Pinpoint the cell where the given text exists, returning its (X, Y) midpoint coordinate. 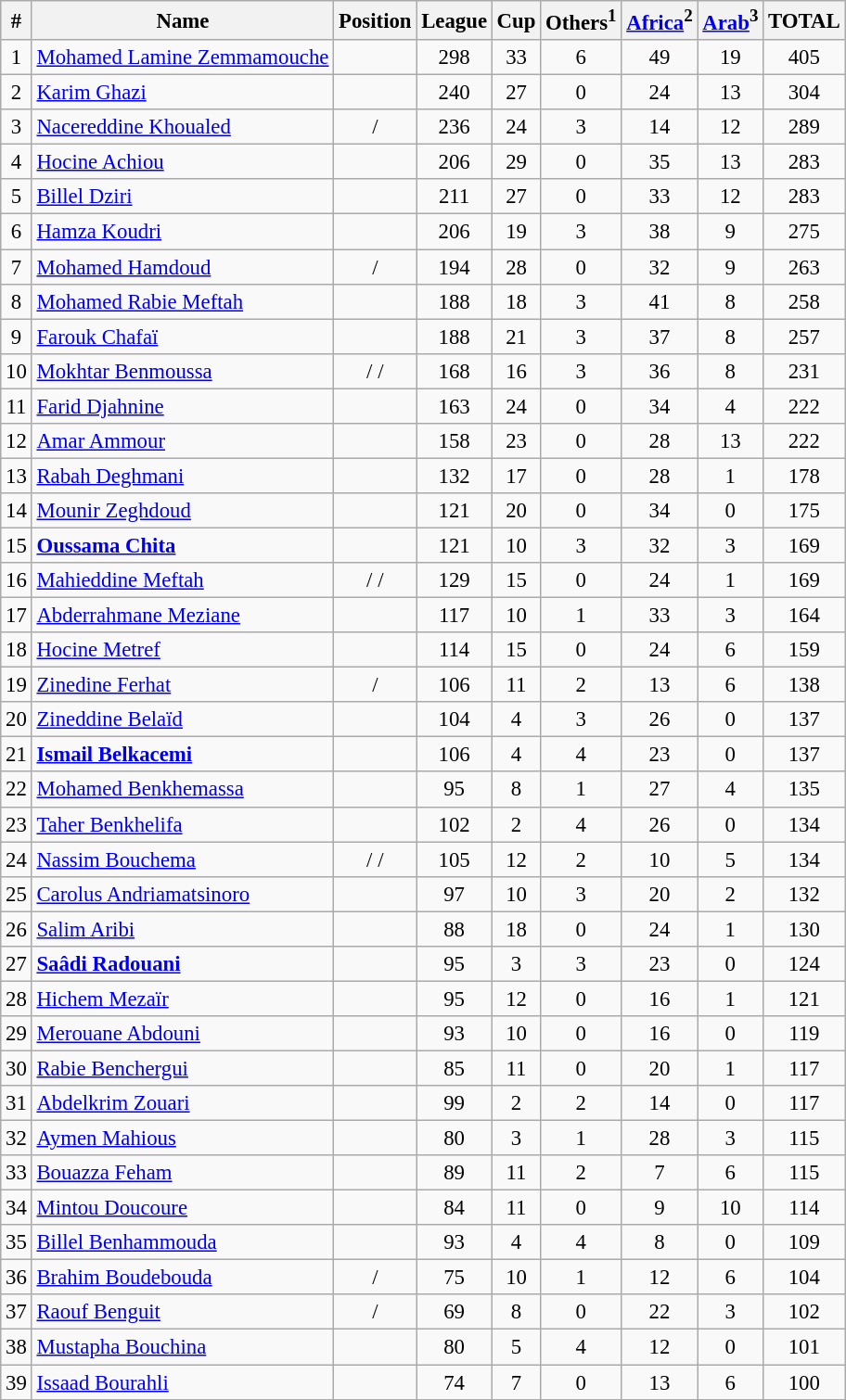
Farouk Chafaï (183, 337)
Mohamed Lamine Zemmamouche (183, 57)
75 (455, 1278)
257 (804, 337)
85 (455, 1068)
Salim Aribi (183, 929)
Others1 (581, 20)
289 (804, 127)
194 (455, 267)
Hocine Metref (183, 650)
99 (455, 1103)
Nacereddine Khoualed (183, 127)
275 (804, 232)
175 (804, 511)
100 (804, 1382)
159 (804, 650)
Position (375, 20)
Zinedine Ferhat (183, 685)
231 (804, 371)
49 (660, 57)
Rabah Deghmani (183, 476)
124 (804, 964)
Issaad Bourahli (183, 1382)
304 (804, 93)
League (455, 20)
Arab3 (731, 20)
88 (455, 929)
TOTAL (804, 20)
236 (455, 127)
130 (804, 929)
Mokhtar Benmoussa (183, 371)
158 (455, 441)
Hichem Mezaïr (183, 999)
Mintou Doucoure (183, 1208)
105 (455, 859)
Hocine Achiou (183, 162)
Merouane Abdouni (183, 1034)
178 (804, 476)
Farid Djahnine (183, 406)
Hamza Koudri (183, 232)
211 (455, 197)
Mustapha Bouchina (183, 1347)
25 (17, 894)
41 (660, 301)
Oussama Chita (183, 545)
Aymen Mahious (183, 1139)
Rabie Benchergui (183, 1068)
Billel Benhammouda (183, 1242)
74 (455, 1382)
Amar Ammour (183, 441)
Brahim Boudebouda (183, 1278)
Cup (516, 20)
30 (17, 1068)
164 (804, 616)
258 (804, 301)
89 (455, 1173)
119 (804, 1034)
Name (183, 20)
Abderrahmane Meziane (183, 616)
Zineddine Belaïd (183, 719)
263 (804, 267)
168 (455, 371)
Mohamed Rabie Meftah (183, 301)
Carolus Andriamatsinoro (183, 894)
39 (17, 1382)
405 (804, 57)
Africa2 (660, 20)
# (17, 20)
97 (455, 894)
163 (455, 406)
109 (804, 1242)
Bouazza Feham (183, 1173)
31 (17, 1103)
129 (455, 580)
Raouf Benguit (183, 1312)
84 (455, 1208)
69 (455, 1312)
135 (804, 790)
Mounir Zeghdoud (183, 511)
138 (804, 685)
298 (455, 57)
Billel Dziri (183, 197)
Mohamed Benkhemassa (183, 790)
Taher Benkhelifa (183, 824)
Ismail Belkacemi (183, 755)
Nassim Bouchema (183, 859)
240 (455, 93)
Karim Ghazi (183, 93)
Mohamed Hamdoud (183, 267)
Mahieddine Meftah (183, 580)
Abdelkrim Zouari (183, 1103)
Saâdi Radouani (183, 964)
101 (804, 1347)
